Return the [x, y] coordinate for the center point of the cell that contains the specified text.  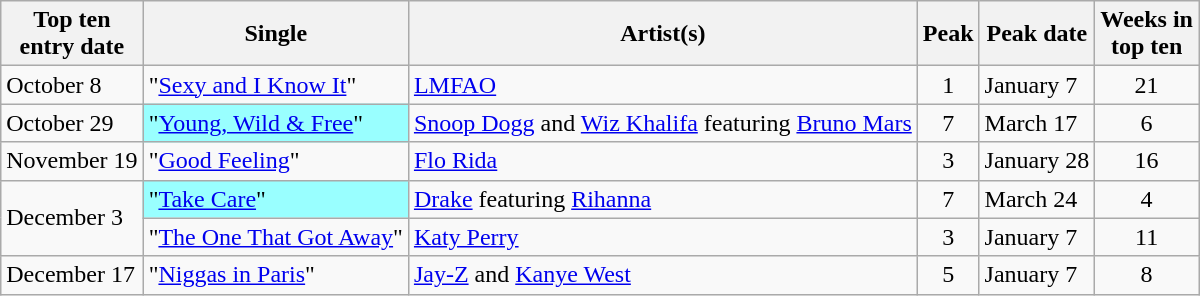
January 28 [1037, 161]
Katy Perry [662, 237]
Artist(s) [662, 34]
16 [1147, 161]
"The One That Got Away" [276, 237]
"Niggas in Paris" [276, 275]
LMFAO [662, 85]
Top tenentry date [72, 34]
Jay-Z and Kanye West [662, 275]
Weeks intop ten [1147, 34]
5 [948, 275]
Flo Rida [662, 161]
4 [1147, 199]
March 17 [1037, 123]
21 [1147, 85]
Drake featuring Rihanna [662, 199]
October 8 [72, 85]
1 [948, 85]
6 [1147, 123]
Peak date [1037, 34]
"Young, Wild & Free" [276, 123]
October 29 [72, 123]
December 17 [72, 275]
11 [1147, 237]
8 [1147, 275]
"Take Care" [276, 199]
Single [276, 34]
"Good Feeling" [276, 161]
Peak [948, 34]
November 19 [72, 161]
"Sexy and I Know It" [276, 85]
Snoop Dogg and Wiz Khalifa featuring Bruno Mars [662, 123]
December 3 [72, 218]
March 24 [1037, 199]
